Capture the cell that displays the provided text and extract its (X, Y) central coordinate. 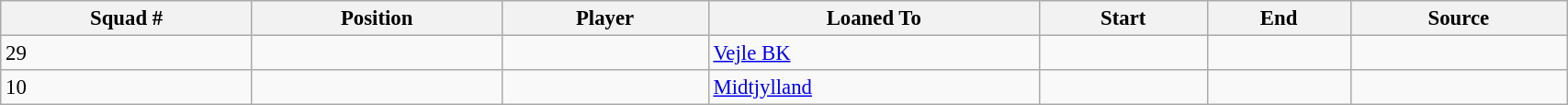
Loaned To (874, 18)
29 (127, 53)
Vejle BK (874, 53)
Source (1459, 18)
Position (377, 18)
Player (604, 18)
End (1279, 18)
Squad # (127, 18)
Start (1122, 18)
10 (127, 87)
Midtjylland (874, 87)
